Output the (x, y) coordinate of the center of the cell containing the given text.  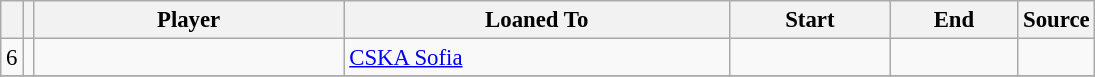
Start (810, 20)
Loaned To (537, 20)
End (954, 20)
Source (1056, 20)
CSKA Sofia (537, 58)
Player (188, 20)
6 (12, 58)
